Determine the [X, Y] coordinate at the center of the cell enclosing the given text.  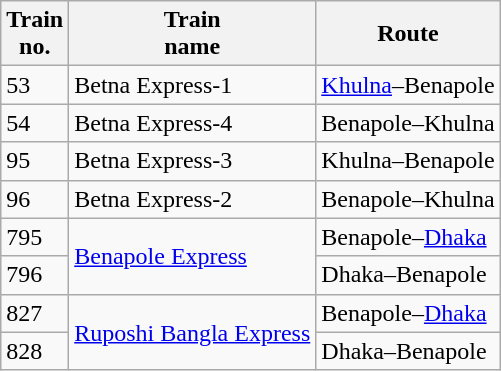
Betna Express-4 [192, 123]
Route [408, 34]
Benapole Express [192, 256]
827 [35, 313]
828 [35, 351]
Ruposhi Bangla Express [192, 332]
Betna Express-3 [192, 161]
796 [35, 275]
53 [35, 85]
Betna Express-1 [192, 85]
Betna Express-2 [192, 199]
96 [35, 199]
95 [35, 161]
Trainno. [35, 34]
54 [35, 123]
795 [35, 237]
Trainname [192, 34]
